Pinpoint the cell where the given text exists, returning its [x, y] midpoint coordinate. 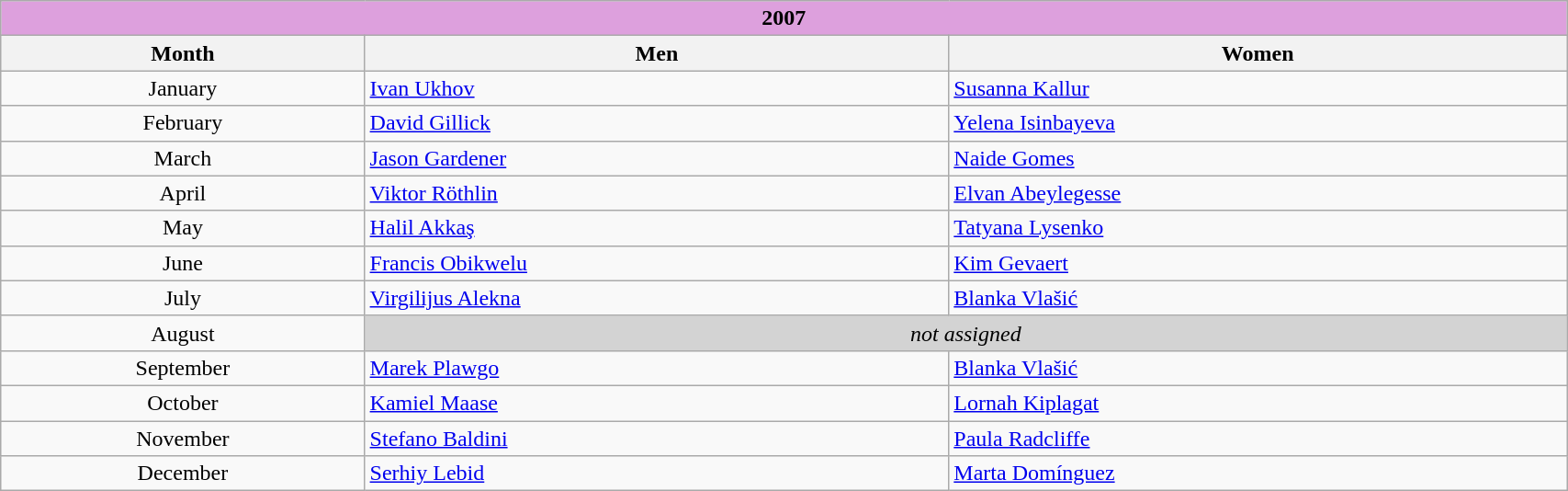
October [183, 403]
Stefano Baldini [657, 439]
Naide Gomes [1258, 158]
Viktor Röthlin [657, 193]
March [183, 158]
Men [657, 53]
Paula Radcliffe [1258, 439]
Virgilijus Alekna [657, 298]
Kim Gevaert [1258, 263]
August [183, 333]
Month [183, 53]
Yelena Isinbayeva [1258, 123]
Ivan Ukhov [657, 88]
Women [1258, 53]
Marta Domínguez [1258, 474]
Tatyana Lysenko [1258, 228]
September [183, 368]
May [183, 228]
Francis Obikwelu [657, 263]
February [183, 123]
Susanna Kallur [1258, 88]
Elvan Abeylegesse [1258, 193]
December [183, 474]
January [183, 88]
November [183, 439]
Marek Plawgo [657, 368]
Serhiy Lebid [657, 474]
Kamiel Maase [657, 403]
Jason Gardener [657, 158]
Halil Akkaş [657, 228]
David Gillick [657, 123]
Lornah Kiplagat [1258, 403]
July [183, 298]
April [183, 193]
not assigned [966, 333]
June [183, 263]
2007 [784, 18]
